Return the [X, Y] coordinate for the center point of the cell that contains the specified text.  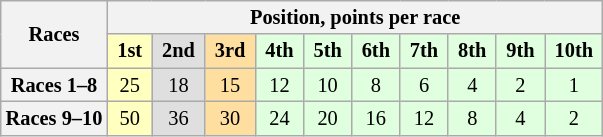
Races 1–8 [54, 85]
4th [279, 51]
Position, points per race [355, 17]
6th [376, 51]
50 [130, 118]
36 [178, 118]
6 [424, 85]
Races [54, 34]
7th [424, 51]
3rd [230, 51]
18 [178, 85]
10 [327, 85]
8th [472, 51]
1 [574, 85]
20 [327, 118]
10th [574, 51]
25 [130, 85]
Races 9–10 [54, 118]
9th [520, 51]
1st [130, 51]
24 [279, 118]
15 [230, 85]
2nd [178, 51]
5th [327, 51]
30 [230, 118]
16 [376, 118]
